Search for the cell housing the specified text and yield its (x, y) center coordinate. 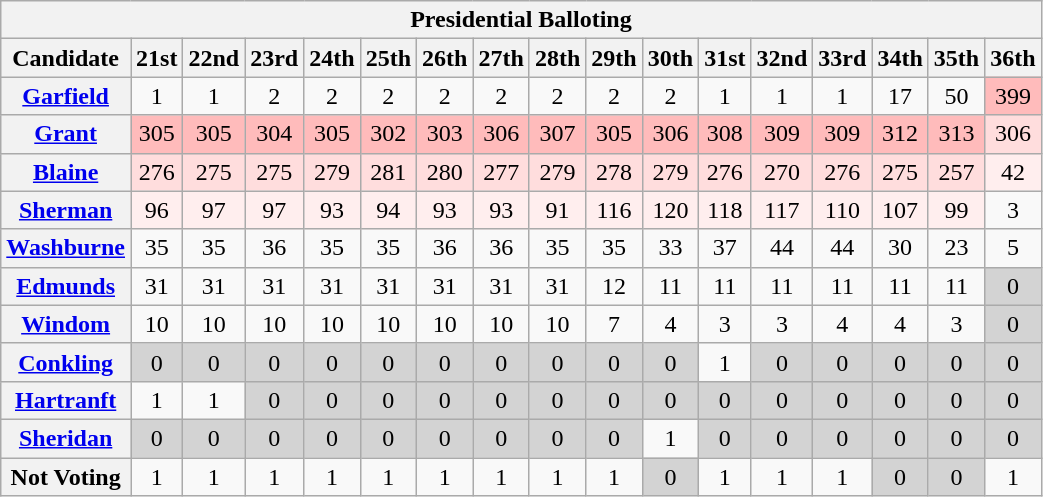
32nd (782, 58)
23 (956, 248)
Presidential Balloting (521, 20)
302 (388, 134)
12 (614, 286)
117 (782, 210)
270 (782, 172)
34th (900, 58)
Not Voting (66, 477)
Windom (66, 324)
118 (725, 210)
Sheridan (66, 438)
30 (900, 248)
29th (614, 58)
30th (670, 58)
7 (614, 324)
35th (956, 58)
36th (1013, 58)
25th (388, 58)
42 (1013, 172)
33rd (842, 58)
22nd (214, 58)
31st (725, 58)
21st (157, 58)
277 (501, 172)
91 (557, 210)
110 (842, 210)
23rd (274, 58)
99 (956, 210)
28th (557, 58)
399 (1013, 96)
304 (274, 134)
303 (445, 134)
308 (725, 134)
33 (670, 248)
Grant (66, 134)
307 (557, 134)
116 (614, 210)
94 (388, 210)
313 (956, 134)
Candidate (66, 58)
107 (900, 210)
96 (157, 210)
120 (670, 210)
Conkling (66, 362)
Garfield (66, 96)
Edmunds (66, 286)
17 (900, 96)
Sherman (66, 210)
50 (956, 96)
24th (332, 58)
Washburne (66, 248)
278 (614, 172)
Hartranft (66, 400)
37 (725, 248)
27th (501, 58)
312 (900, 134)
257 (956, 172)
Blaine (66, 172)
5 (1013, 248)
281 (388, 172)
280 (445, 172)
26th (445, 58)
